Provide the [X, Y] coordinate of the cell's center where the given text is located.  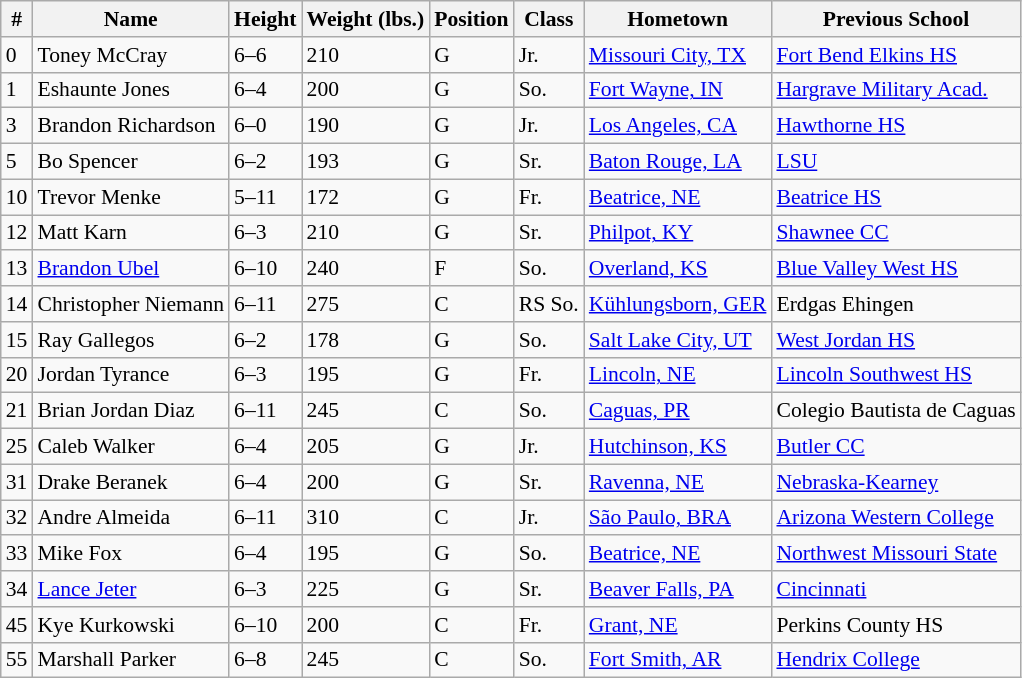
Nebraska-Kearney [896, 482]
Caleb Walker [130, 447]
Colegio Bautista de Caguas [896, 411]
Los Angeles, CA [678, 126]
Bo Spencer [130, 162]
Jordan Tyrance [130, 375]
Trevor Menke [130, 197]
Toney McCray [130, 55]
0 [17, 55]
172 [366, 197]
5–11 [265, 197]
Ray Gallegos [130, 340]
34 [17, 589]
Brandon Ubel [130, 269]
190 [366, 126]
# [17, 19]
Grant, NE [678, 625]
Fort Bend Elkins HS [896, 55]
Philpot, KY [678, 233]
6–0 [265, 126]
14 [17, 304]
Lincoln, NE [678, 375]
Ravenna, NE [678, 482]
Beaver Falls, PA [678, 589]
Mike Fox [130, 554]
3 [17, 126]
6–8 [265, 660]
Hutchinson, KS [678, 447]
São Paulo, BRA [678, 518]
LSU [896, 162]
Shawnee CC [896, 233]
Fort Wayne, IN [678, 90]
33 [17, 554]
21 [17, 411]
Caguas, PR [678, 411]
6–6 [265, 55]
Hometown [678, 19]
Christopher Niemann [130, 304]
RS So. [549, 304]
193 [366, 162]
310 [366, 518]
F [471, 269]
Arizona Western College [896, 518]
Beatrice HS [896, 197]
55 [17, 660]
Overland, KS [678, 269]
Hawthorne HS [896, 126]
Matt Karn [130, 233]
225 [366, 589]
Salt Lake City, UT [678, 340]
240 [366, 269]
Height [265, 19]
31 [17, 482]
1 [17, 90]
45 [17, 625]
Class [549, 19]
Name [130, 19]
Kühlungsborn, GER [678, 304]
Northwest Missouri State [896, 554]
178 [366, 340]
10 [17, 197]
Baton Rouge, LA [678, 162]
Drake Beranek [130, 482]
Position [471, 19]
Erdgas Ehingen [896, 304]
Brandon Richardson [130, 126]
Perkins County HS [896, 625]
Lincoln Southwest HS [896, 375]
Butler CC [896, 447]
Andre Almeida [130, 518]
Blue Valley West HS [896, 269]
Eshaunte Jones [130, 90]
Hargrave Military Acad. [896, 90]
Missouri City, TX [678, 55]
13 [17, 269]
275 [366, 304]
Previous School [896, 19]
Lance Jeter [130, 589]
5 [17, 162]
West Jordan HS [896, 340]
Hendrix College [896, 660]
15 [17, 340]
Cincinnati [896, 589]
Brian Jordan Diaz [130, 411]
25 [17, 447]
Marshall Parker [130, 660]
20 [17, 375]
Fort Smith, AR [678, 660]
205 [366, 447]
Kye Kurkowski [130, 625]
12 [17, 233]
Weight (lbs.) [366, 19]
32 [17, 518]
